From the cell containing the given text, extract its center point as (X, Y) coordinate. 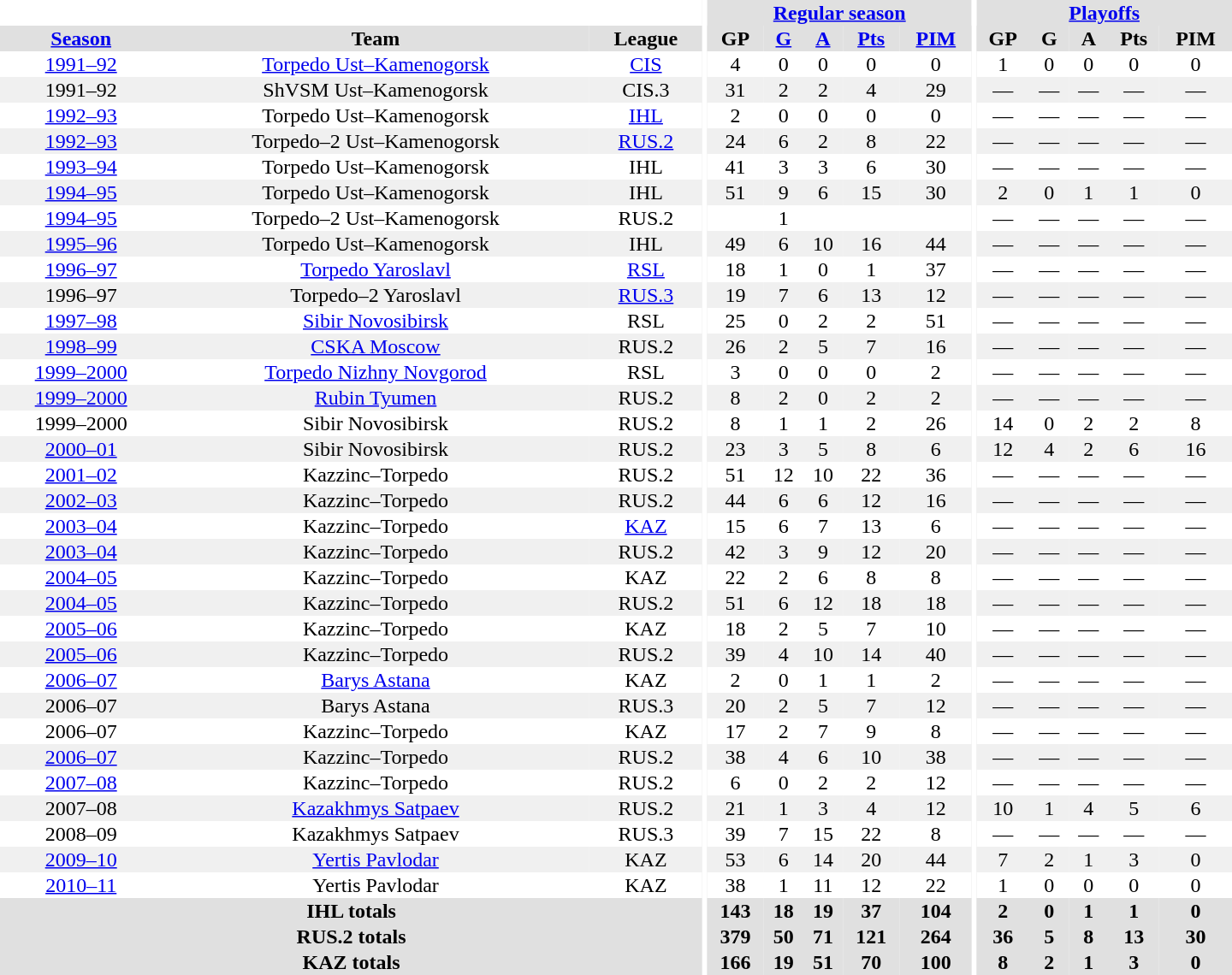
1993–94 (80, 167)
CIS.3 (647, 90)
RUS.2 totals (351, 937)
2001–02 (80, 475)
Playoffs (1104, 13)
121 (871, 937)
2002–03 (80, 500)
40 (936, 654)
71 (823, 937)
264 (936, 937)
IHL totals (351, 911)
49 (736, 244)
17 (736, 731)
41 (736, 167)
CIS (647, 64)
2008–09 (80, 834)
100 (936, 962)
Team (375, 38)
21 (736, 808)
KAZ totals (351, 962)
League (647, 38)
1995–96 (80, 244)
ShVSM Ust–Kamenogorsk (375, 90)
Season (80, 38)
25 (736, 321)
Torpedo Nizhny Novgorod (375, 372)
Rubin Tyumen (375, 398)
2010–11 (80, 885)
11 (823, 885)
2000–01 (80, 449)
24 (736, 141)
CSKA Moscow (375, 346)
143 (736, 911)
1998–99 (80, 346)
Torpedo Yaroslavl (375, 269)
42 (736, 552)
104 (936, 911)
Regular season (839, 13)
23 (736, 449)
1997–98 (80, 321)
29 (936, 90)
2009–10 (80, 860)
53 (736, 860)
50 (784, 937)
70 (871, 962)
31 (736, 90)
379 (736, 937)
166 (736, 962)
Torpedo–2 Yaroslavl (375, 295)
